Identify which cell holds the provided text, then report its (X, Y) central coordinate. 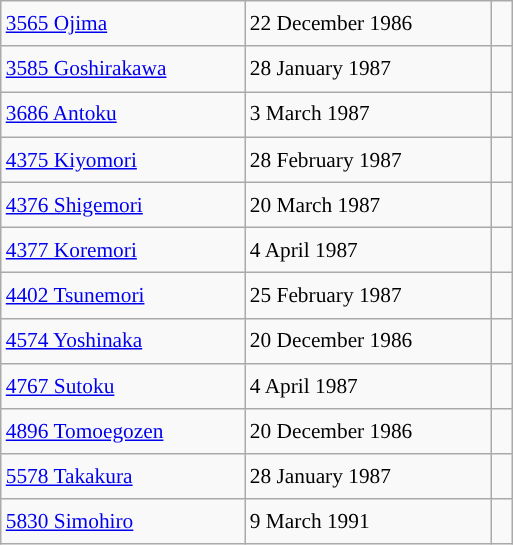
4375 Kiyomori (123, 160)
3585 Goshirakawa (123, 68)
3 March 1987 (368, 114)
5578 Takakura (123, 476)
25 February 1987 (368, 296)
3565 Ojima (123, 24)
5830 Simohiro (123, 522)
4574 Yoshinaka (123, 340)
4376 Shigemori (123, 204)
4767 Sutoku (123, 386)
9 March 1991 (368, 522)
4402 Tsunemori (123, 296)
4377 Koremori (123, 250)
22 December 1986 (368, 24)
3686 Antoku (123, 114)
4896 Tomoegozen (123, 432)
20 March 1987 (368, 204)
28 February 1987 (368, 160)
